Detect which cell encompasses the target text, then output its [x, y] center coordinate. 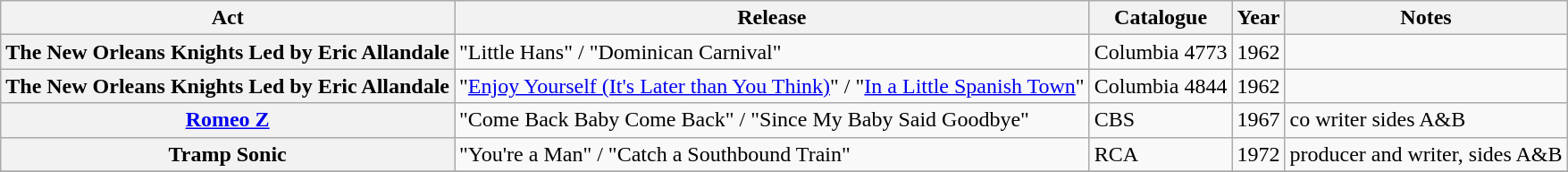
Columbia 4844 [1161, 86]
Columbia 4773 [1161, 52]
co writer sides A&B [1426, 120]
Catalogue [1161, 18]
RCA [1161, 154]
"You're a Man" / "Catch a Southbound Train" [772, 154]
"Little Hans" / "Dominican Carnival" [772, 52]
1972 [1258, 154]
Romeo Z [228, 120]
"Come Back Baby Come Back" / "Since My Baby Said Goodbye" [772, 120]
"Enjoy Yourself (It's Later than You Think)" / "In a Little Spanish Town" [772, 86]
producer and writer, sides A&B [1426, 154]
Tramp Sonic [228, 154]
Notes [1426, 18]
Act [228, 18]
Year [1258, 18]
1967 [1258, 120]
Release [772, 18]
CBS [1161, 120]
